Output the [x, y] coordinate of the center of the cell containing the given text.  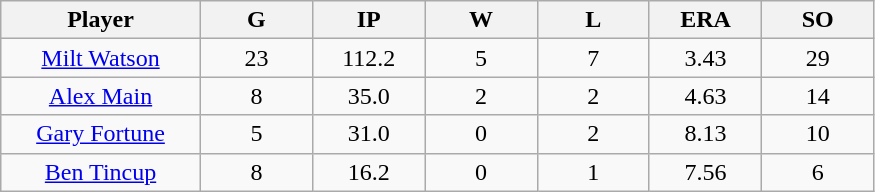
IP [369, 20]
7 [593, 58]
Alex Main [101, 96]
Player [101, 20]
Ben Tincup [101, 172]
23 [256, 58]
7.56 [705, 172]
3.43 [705, 58]
Gary Fortune [101, 134]
10 [818, 134]
31.0 [369, 134]
L [593, 20]
6 [818, 172]
112.2 [369, 58]
W [481, 20]
16.2 [369, 172]
14 [818, 96]
G [256, 20]
ERA [705, 20]
4.63 [705, 96]
Milt Watson [101, 58]
1 [593, 172]
29 [818, 58]
8.13 [705, 134]
SO [818, 20]
35.0 [369, 96]
